Locate the cell with the specified text and output its [x, y] center coordinate. 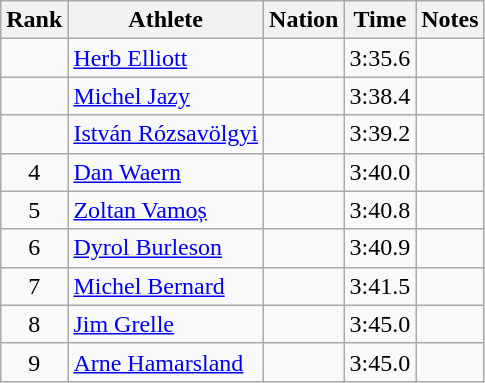
Dan Waern [166, 172]
3:40.8 [380, 210]
Michel Bernard [166, 286]
5 [34, 210]
3:41.5 [380, 286]
Zoltan Vamoș [166, 210]
3:35.6 [380, 58]
7 [34, 286]
István Rózsavölgyi [166, 134]
3:40.0 [380, 172]
Jim Grelle [166, 324]
Nation [304, 20]
Dyrol Burleson [166, 248]
8 [34, 324]
4 [34, 172]
Athlete [166, 20]
3:39.2 [380, 134]
Notes [450, 20]
Arne Hamarsland [166, 362]
3:38.4 [380, 96]
3:40.9 [380, 248]
Rank [34, 20]
Time [380, 20]
Michel Jazy [166, 96]
9 [34, 362]
Herb Elliott [166, 58]
6 [34, 248]
